Provide the (X, Y) coordinate of the cell's center where the given text is located.  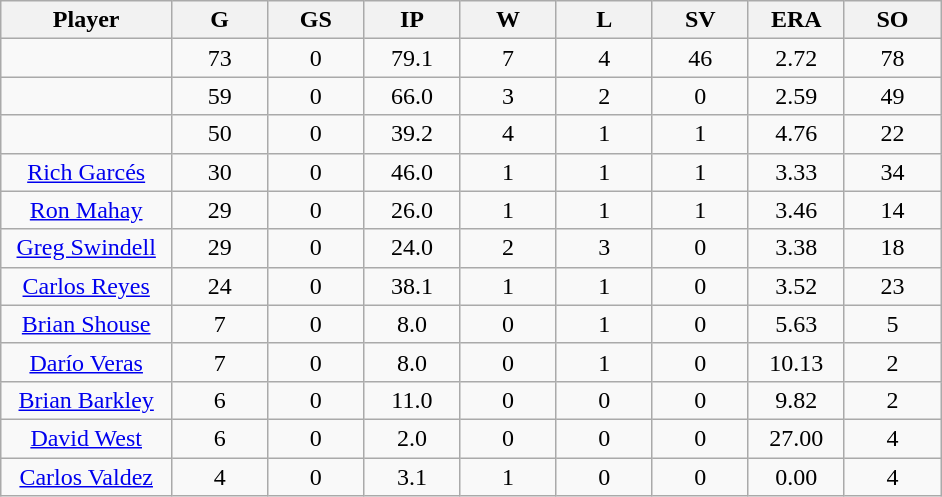
2.72 (796, 58)
Darío Veras (86, 362)
49 (892, 96)
3.33 (796, 172)
4.76 (796, 134)
2.0 (412, 438)
0.00 (796, 477)
3.46 (796, 210)
24.0 (412, 248)
18 (892, 248)
Brian Barkley (86, 400)
3.52 (796, 286)
78 (892, 58)
5 (892, 324)
73 (220, 58)
27.00 (796, 438)
David West (86, 438)
G (220, 20)
GS (316, 20)
SV (700, 20)
SO (892, 20)
50 (220, 134)
Player (86, 20)
46.0 (412, 172)
IP (412, 20)
W (508, 20)
14 (892, 210)
46 (700, 58)
24 (220, 286)
3.38 (796, 248)
34 (892, 172)
11.0 (412, 400)
Brian Shouse (86, 324)
L (604, 20)
Greg Swindell (86, 248)
39.2 (412, 134)
9.82 (796, 400)
5.63 (796, 324)
10.13 (796, 362)
66.0 (412, 96)
79.1 (412, 58)
3.1 (412, 477)
Rich Garcés (86, 172)
59 (220, 96)
38.1 (412, 286)
23 (892, 286)
26.0 (412, 210)
Carlos Valdez (86, 477)
30 (220, 172)
2.59 (796, 96)
ERA (796, 20)
Carlos Reyes (86, 286)
22 (892, 134)
Ron Mahay (86, 210)
